Return the (X, Y) coordinate for the center point of the cell that contains the specified text.  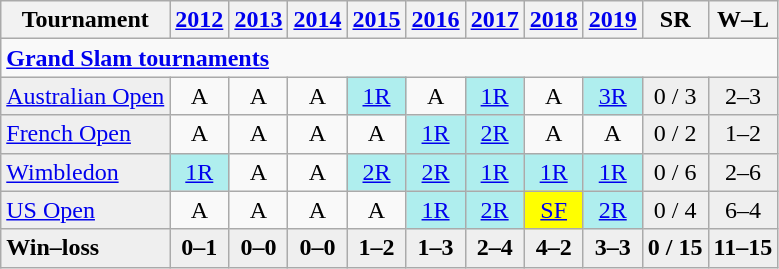
2–4 (494, 248)
0 / 6 (675, 172)
0 / 4 (675, 210)
11–15 (743, 248)
1–3 (436, 248)
French Open (86, 134)
3R (612, 96)
2–6 (743, 172)
Australian Open (86, 96)
2019 (612, 20)
0 / 15 (675, 248)
SR (675, 20)
2018 (554, 20)
US Open (86, 210)
3–3 (612, 248)
2–3 (743, 96)
2016 (436, 20)
0–1 (200, 248)
0 / 3 (675, 96)
4–2 (554, 248)
2012 (200, 20)
2015 (376, 20)
SF (554, 210)
2014 (318, 20)
Wimbledon (86, 172)
Tournament (86, 20)
2017 (494, 20)
2013 (258, 20)
Grand Slam tournaments (390, 58)
6–4 (743, 210)
0 / 2 (675, 134)
W–L (743, 20)
Win–loss (86, 248)
